Determine the [X, Y] coordinate at the center of the cell enclosing the given text.  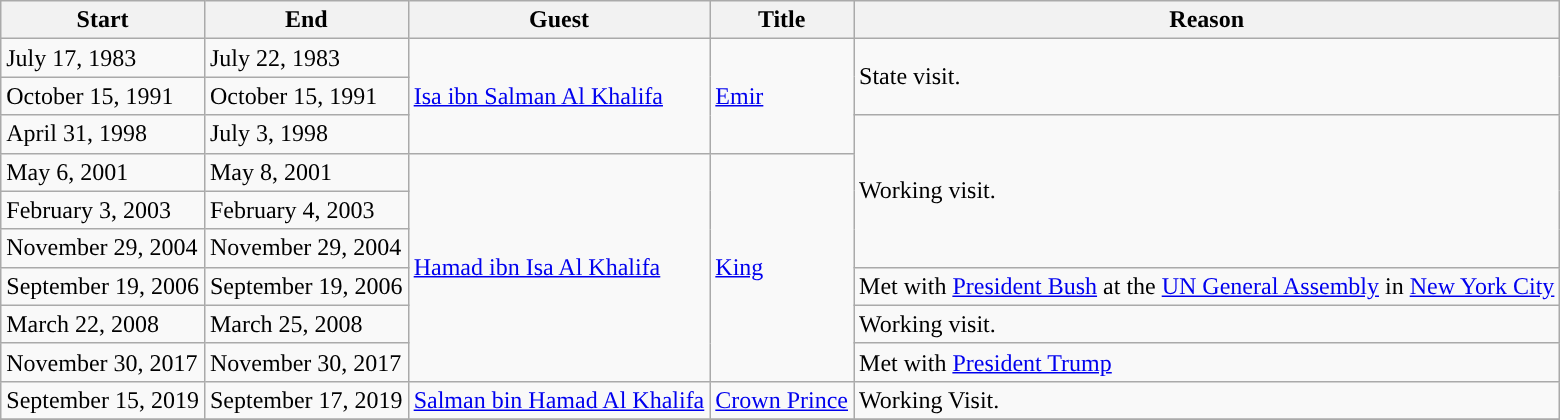
May 8, 2001 [306, 172]
Start [103, 20]
King [782, 267]
Working Visit. [1207, 400]
Met with President Trump [1207, 362]
July 17, 1983 [103, 58]
End [306, 20]
Salman bin Hamad Al Khalifa [559, 400]
April 31, 1998 [103, 134]
Emir [782, 96]
September 15, 2019 [103, 400]
Crown Prince [782, 400]
September 17, 2019 [306, 400]
Isa ibn Salman Al Khalifa [559, 96]
February 4, 2003 [306, 210]
May 6, 2001 [103, 172]
Guest [559, 20]
Met with President Bush at the UN General Assembly in New York City [1207, 286]
March 25, 2008 [306, 324]
March 22, 2008 [103, 324]
July 3, 1998 [306, 134]
Hamad ibn Isa Al Khalifa [559, 267]
State visit. [1207, 77]
Reason [1207, 20]
July 22, 1983 [306, 58]
February 3, 2003 [103, 210]
Title [782, 20]
